Pinpoint the cell where the given text exists, returning its [X, Y] midpoint coordinate. 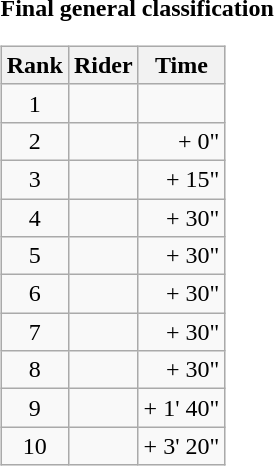
+ 1' 40" [182, 408]
Rider [103, 65]
7 [34, 332]
5 [34, 256]
1 [34, 103]
6 [34, 294]
4 [34, 217]
8 [34, 370]
+ 15" [182, 179]
2 [34, 141]
10 [34, 446]
Rank [34, 65]
9 [34, 408]
Time [182, 65]
+ 0" [182, 141]
3 [34, 179]
+ 3' 20" [182, 446]
